Find where the given text appears and provide that cell's center as (x, y) coordinate. 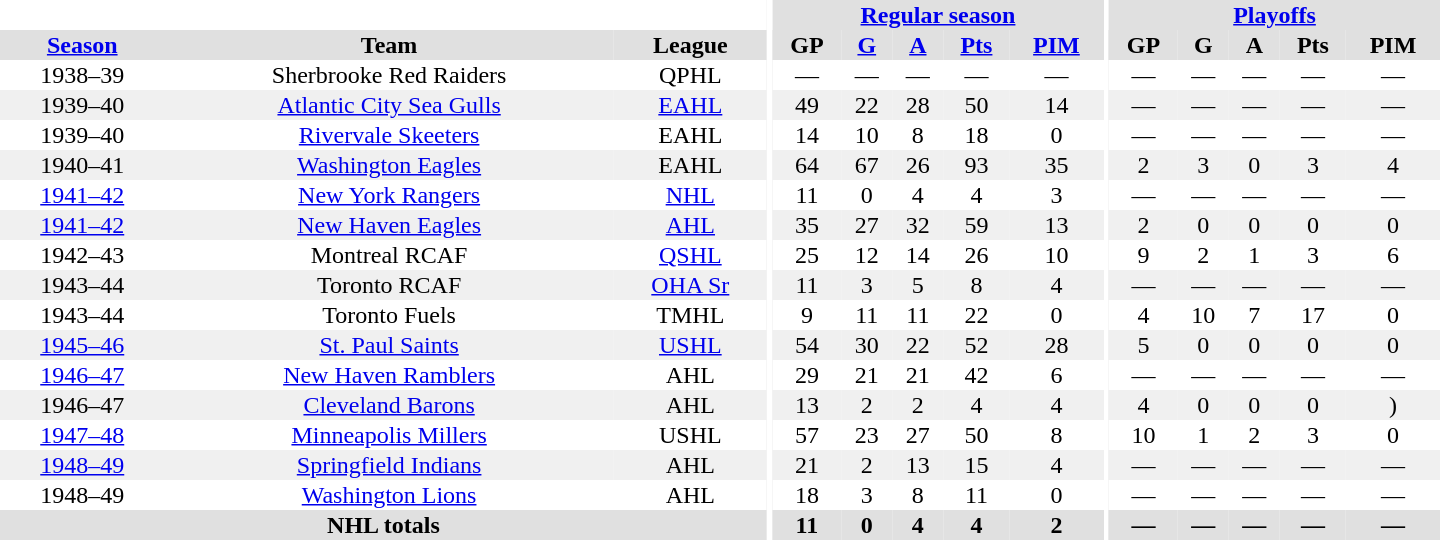
Sherbrooke Red Raiders (388, 75)
Playoffs (1274, 15)
Springfield Indians (388, 465)
NHL totals (384, 525)
23 (866, 435)
Season (82, 45)
12 (866, 255)
52 (976, 345)
Washington Lions (388, 495)
New Haven Eagles (388, 225)
TMHL (690, 315)
15 (976, 465)
57 (808, 435)
67 (866, 165)
25 (808, 255)
) (1393, 405)
Rivervale Skeeters (388, 135)
1945–46 (82, 345)
Washington Eagles (388, 165)
Minneapolis Millers (388, 435)
42 (976, 375)
93 (976, 165)
Toronto RCAF (388, 285)
QSHL (690, 255)
New Haven Ramblers (388, 375)
64 (808, 165)
17 (1313, 315)
New York Rangers (388, 195)
1942–43 (82, 255)
1947–48 (82, 435)
49 (808, 105)
NHL (690, 195)
OHA Sr (690, 285)
7 (1254, 315)
Cleveland Barons (388, 405)
32 (918, 225)
1940–41 (82, 165)
QPHL (690, 75)
League (690, 45)
Toronto Fuels (388, 315)
St. Paul Saints (388, 345)
54 (808, 345)
Team (388, 45)
59 (976, 225)
Atlantic City Sea Gulls (388, 105)
29 (808, 375)
Montreal RCAF (388, 255)
30 (866, 345)
Regular season (938, 15)
1938–39 (82, 75)
